Determine the (x, y) coordinate at the center of the cell enclosing the given text.  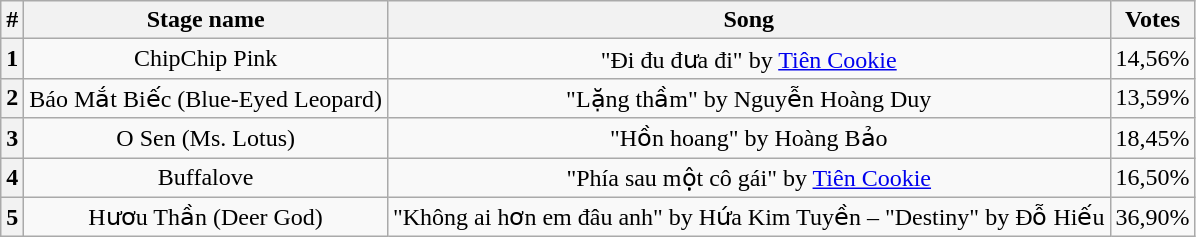
Buffalove (206, 178)
36,90% (1152, 217)
Song (748, 20)
ChipChip Pink (206, 59)
14,56% (1152, 59)
4 (12, 178)
13,59% (1152, 98)
"Đi đu đưa đi" by Tiên Cookie (748, 59)
Hươu Thần (Deer God) (206, 217)
3 (12, 138)
1 (12, 59)
Stage name (206, 20)
2 (12, 98)
O Sen (Ms. Lotus) (206, 138)
16,50% (1152, 178)
# (12, 20)
5 (12, 217)
"Hồn hoang" by Hoàng Bảo (748, 138)
"Lặng thầm" by Nguyễn Hoàng Duy (748, 98)
"Không ai hơn em đâu anh" by Hứa Kim Tuyền – "Destiny" by Đỗ Hiếu (748, 217)
18,45% (1152, 138)
Votes (1152, 20)
"Phía sau một cô gái" by Tiên Cookie (748, 178)
Báo Mắt Biếc (Blue-Eyed Leopard) (206, 98)
